Provide the [x, y] coordinate of the cell's center where the given text is located.  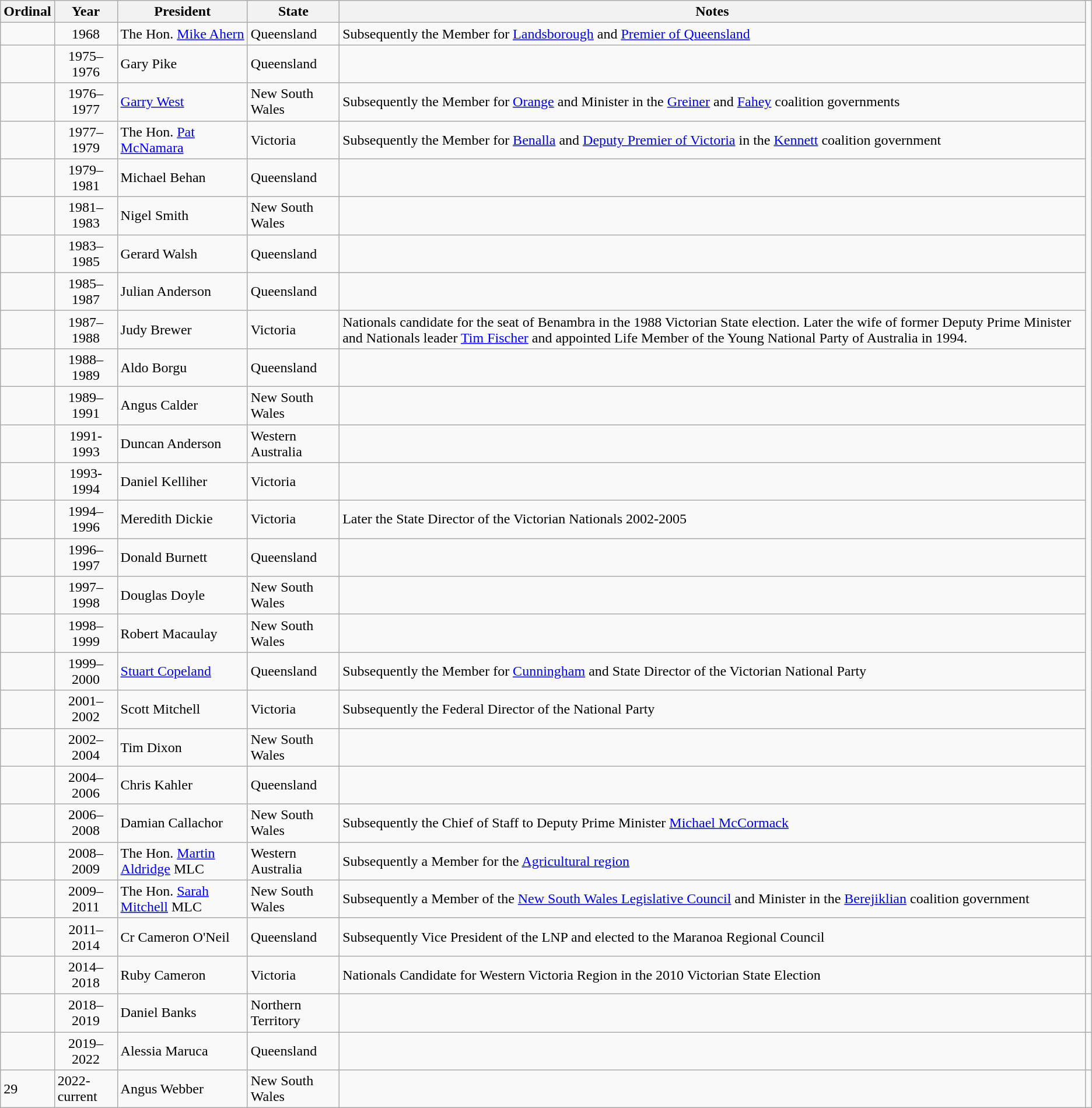
1994–1996 [86, 519]
Gary Pike [182, 64]
The Hon. Martin Aldridge MLC [182, 861]
2014–2018 [86, 974]
Subsequently Vice President of the LNP and elected to the Maranoa Regional Council [713, 937]
1991-1993 [86, 443]
Julian Anderson [182, 292]
2018–2019 [86, 1013]
2019–2022 [86, 1050]
State [293, 12]
The Hon. Sarah Mitchell MLC [182, 899]
Cr Cameron O'Neil [182, 937]
President [182, 12]
1987–1988 [86, 329]
Stuart Copeland [182, 671]
Chris Kahler [182, 785]
2006–2008 [86, 823]
1993-1994 [86, 482]
1989–1991 [86, 405]
Daniel Banks [182, 1013]
Donald Burnett [182, 558]
2011–2014 [86, 937]
Daniel Kelliher [182, 482]
Nigel Smith [182, 216]
Damian Callachor [182, 823]
1968 [86, 34]
Subsequently the Member for Orange and Minister in the Greiner and Fahey coalition governments [713, 102]
1999–2000 [86, 671]
Robert Macaulay [182, 634]
Subsequently the Member for Landsborough and Premier of Queensland [713, 34]
1976–1977 [86, 102]
Subsequently a Member of the New South Wales Legislative Council and Minister in the Berejiklian coalition government [713, 899]
Judy Brewer [182, 329]
1997–1998 [86, 595]
Angus Webber [182, 1089]
2008–2009 [86, 861]
Duncan Anderson [182, 443]
Angus Calder [182, 405]
Douglas Doyle [182, 595]
Gerard Walsh [182, 253]
2022-current [86, 1089]
Subsequently the Member for Cunningham and State Director of the Victorian National Party [713, 671]
Meredith Dickie [182, 519]
Ordinal [27, 12]
Alessia Maruca [182, 1050]
1988–1989 [86, 368]
1983–1985 [86, 253]
The Hon. Mike Ahern [182, 34]
Nationals Candidate for Western Victoria Region in the 2010 Victorian State Election [713, 974]
2004–2006 [86, 785]
2001–2002 [86, 709]
Year [86, 12]
Tim Dixon [182, 747]
1981–1983 [86, 216]
1998–1999 [86, 634]
1979–1981 [86, 177]
29 [27, 1089]
Subsequently a Member for the Agricultural region [713, 861]
The Hon. Pat McNamara [182, 140]
Garry West [182, 102]
1977–1979 [86, 140]
1975–1976 [86, 64]
Scott Mitchell [182, 709]
2009–2011 [86, 899]
Subsequently the Federal Director of the National Party [713, 709]
Subsequently the Member for Benalla and Deputy Premier of Victoria in the Kennett coalition government [713, 140]
Notes [713, 12]
Later the State Director of the Victorian Nationals 2002-2005 [713, 519]
Michael Behan [182, 177]
Ruby Cameron [182, 974]
1985–1987 [86, 292]
2002–2004 [86, 747]
1996–1997 [86, 558]
Subsequently the Chief of Staff to Deputy Prime Minister Michael McCormack [713, 823]
Aldo Borgu [182, 368]
Northern Territory [293, 1013]
